Output the (X, Y) coordinate of the center of the cell containing the given text.  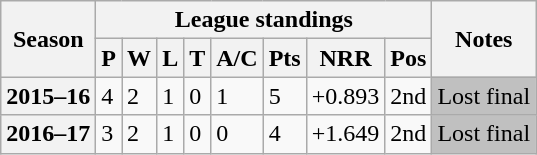
A/C (237, 58)
Pos (408, 58)
P (109, 58)
2015–16 (48, 96)
Season (48, 39)
3 (109, 134)
League standings (264, 20)
2016–17 (48, 134)
W (140, 58)
L (170, 58)
+0.893 (346, 96)
5 (284, 96)
+1.649 (346, 134)
Pts (284, 58)
Notes (484, 39)
T (198, 58)
NRR (346, 58)
